Pinpoint the cell where the given text exists, returning its (x, y) midpoint coordinate. 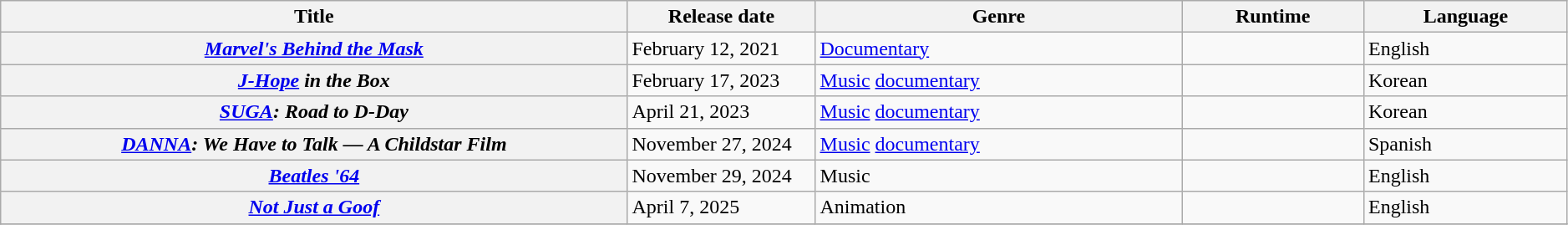
Spanish (1465, 144)
SUGA: Road to D-Day (314, 112)
Release date (722, 17)
Animation (999, 207)
April 7, 2025 (722, 207)
Marvel's Behind the Mask (314, 49)
November 27, 2024 (722, 144)
DANNA: We Have to Talk ― A Childstar Film (314, 144)
November 29, 2024 (722, 176)
Not Just a Goof (314, 207)
April 21, 2023 (722, 112)
Documentary (999, 49)
Genre (999, 17)
Language (1465, 17)
Music (999, 176)
Title (314, 17)
February 17, 2023 (722, 80)
Beatles '64 (314, 176)
February 12, 2021 (722, 49)
J-Hope in the Box (314, 80)
Runtime (1273, 17)
